For the text-containing cell, return its midpoint in (X, Y) coordinate format. 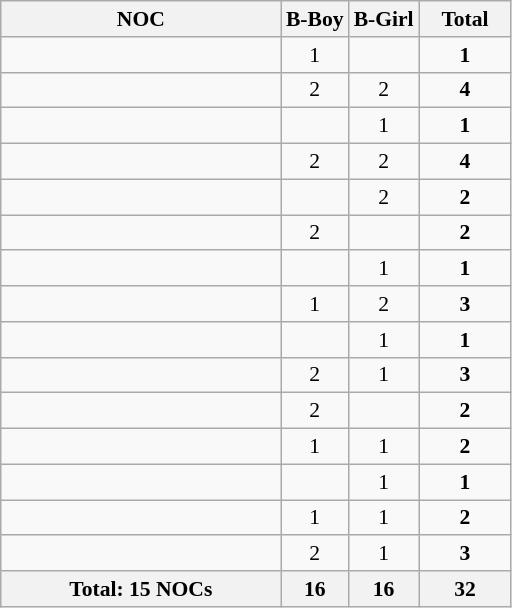
Total (466, 19)
32 (466, 589)
Total: 15 NOCs (141, 589)
NOC (141, 19)
B-Boy (315, 19)
B-Girl (384, 19)
